For the text-containing cell, return its midpoint in (x, y) coordinate format. 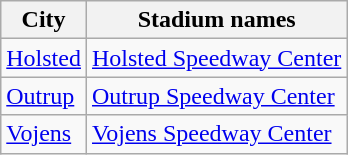
Vojens Speedway Center (216, 134)
Outrup Speedway Center (216, 96)
Outrup (44, 96)
Stadium names (216, 20)
Holsted Speedway Center (216, 58)
Vojens (44, 134)
Holsted (44, 58)
City (44, 20)
